Capture the cell that displays the provided text and extract its [x, y] central coordinate. 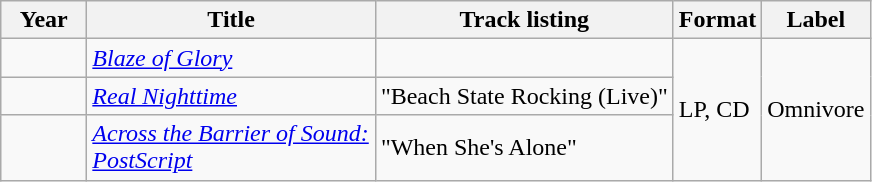
Format [717, 20]
"When She's Alone" [524, 148]
Omnivore [816, 110]
Label [816, 20]
Title [232, 20]
Year [44, 20]
LP, CD [717, 110]
Real Nighttime [232, 96]
Across the Barrier of Sound: PostScript [232, 148]
Track listing [524, 20]
"Beach State Rocking (Live)" [524, 96]
Blaze of Glory [232, 58]
